Extract the [x, y] coordinate from the center of the cell holding the provided text.  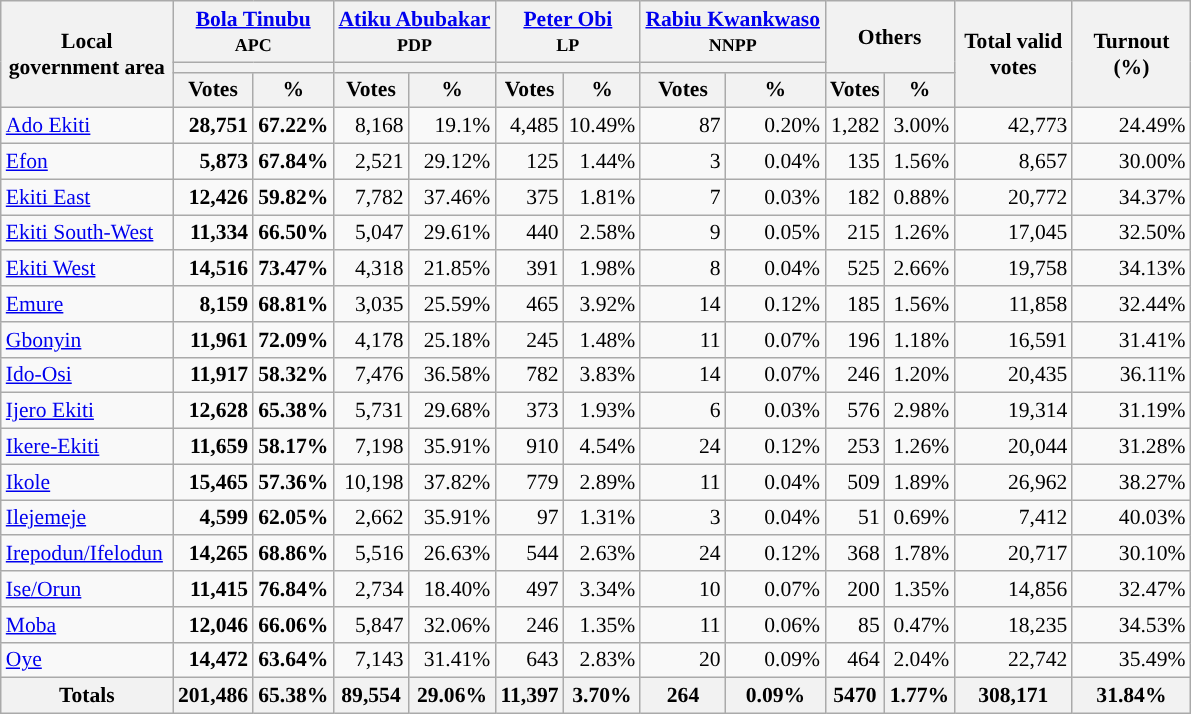
3.83% [602, 375]
3.70% [602, 696]
Total valid votes [1013, 54]
67.22% [293, 126]
4,178 [370, 340]
66.06% [293, 625]
7,782 [370, 197]
29.12% [452, 162]
35.49% [1131, 660]
375 [529, 197]
10,198 [370, 482]
3.92% [602, 304]
8,168 [370, 126]
7,412 [1013, 518]
36.11% [1131, 375]
57.36% [293, 482]
Ekiti South-West [87, 233]
28,751 [213, 126]
66.50% [293, 233]
1.48% [602, 340]
Bola TinubuAPC [254, 32]
8 [682, 269]
34.37% [1131, 197]
253 [855, 447]
2.66% [920, 269]
4,485 [529, 126]
62.05% [293, 518]
544 [529, 554]
182 [855, 197]
10 [682, 589]
497 [529, 589]
0.06% [776, 625]
5,516 [370, 554]
18.40% [452, 589]
34.13% [1131, 269]
11,415 [213, 589]
6 [682, 411]
201,486 [213, 696]
0.88% [920, 197]
17,045 [1013, 233]
1.93% [602, 411]
Emure [87, 304]
34.53% [1131, 625]
36.58% [452, 375]
576 [855, 411]
32.44% [1131, 304]
14,856 [1013, 589]
Turnout (%) [1131, 54]
11,961 [213, 340]
125 [529, 162]
85 [855, 625]
42,773 [1013, 126]
0.20% [776, 126]
Ise/Orun [87, 589]
38.27% [1131, 482]
Ekiti West [87, 269]
465 [529, 304]
Ado Ekiti [87, 126]
440 [529, 233]
2.63% [602, 554]
0.69% [920, 518]
1.81% [602, 197]
1,282 [855, 126]
135 [855, 162]
4,318 [370, 269]
3.00% [920, 126]
24.49% [1131, 126]
464 [855, 660]
0.47% [920, 625]
31.28% [1131, 447]
31.84% [1131, 696]
782 [529, 375]
89,554 [370, 696]
21.85% [452, 269]
12,426 [213, 197]
12,046 [213, 625]
15,465 [213, 482]
19,314 [1013, 411]
26.63% [452, 554]
68.81% [293, 304]
20,717 [1013, 554]
25.18% [452, 340]
20 [682, 660]
245 [529, 340]
200 [855, 589]
1.77% [920, 696]
97 [529, 518]
2.83% [602, 660]
Irepodun/Ifelodun [87, 554]
37.82% [452, 482]
2,734 [370, 589]
68.86% [293, 554]
29.68% [452, 411]
264 [682, 696]
20,772 [1013, 197]
Ijero Ekiti [87, 411]
196 [855, 340]
Others [890, 36]
11,659 [213, 447]
30.10% [1131, 554]
509 [855, 482]
87 [682, 126]
1.89% [920, 482]
4.54% [602, 447]
37.46% [452, 197]
32.50% [1131, 233]
19,758 [1013, 269]
Local government area [87, 54]
63.64% [293, 660]
308,171 [1013, 696]
30.00% [1131, 162]
5,847 [370, 625]
14,265 [213, 554]
Ekiti East [87, 197]
76.84% [293, 589]
51 [855, 518]
1.31% [602, 518]
19.1% [452, 126]
11,334 [213, 233]
779 [529, 482]
Ikole [87, 482]
18,235 [1013, 625]
2.04% [920, 660]
8,657 [1013, 162]
643 [529, 660]
1.44% [602, 162]
1.18% [920, 340]
10.49% [602, 126]
11,858 [1013, 304]
58.17% [293, 447]
Peter ObiLP [568, 32]
Atiku AbubakarPDP [414, 32]
7,198 [370, 447]
14,516 [213, 269]
9 [682, 233]
2.58% [602, 233]
1.20% [920, 375]
525 [855, 269]
11,917 [213, 375]
26,962 [1013, 482]
22,742 [1013, 660]
Totals [87, 696]
7,143 [370, 660]
31.19% [1131, 411]
Gbonyin [87, 340]
29.61% [452, 233]
1.98% [602, 269]
910 [529, 447]
7,476 [370, 375]
5,731 [370, 411]
Oye [87, 660]
16,591 [1013, 340]
3,035 [370, 304]
32.47% [1131, 589]
67.84% [293, 162]
5,047 [370, 233]
Ido-Osi [87, 375]
2.98% [920, 411]
Efon [87, 162]
Ikere-Ekiti [87, 447]
2,521 [370, 162]
29.06% [452, 696]
73.47% [293, 269]
3.34% [602, 589]
58.32% [293, 375]
5,873 [213, 162]
2.89% [602, 482]
Rabiu KwankwasoNNPP [732, 32]
8,159 [213, 304]
0.05% [776, 233]
20,435 [1013, 375]
4,599 [213, 518]
185 [855, 304]
12,628 [213, 411]
373 [529, 411]
25.59% [452, 304]
5470 [855, 696]
32.06% [452, 625]
Moba [87, 625]
59.82% [293, 197]
72.09% [293, 340]
1.78% [920, 554]
Ilejemeje [87, 518]
215 [855, 233]
2,662 [370, 518]
11,397 [529, 696]
20,044 [1013, 447]
7 [682, 197]
368 [855, 554]
391 [529, 269]
14,472 [213, 660]
40.03% [1131, 518]
